For the text-containing cell, return its midpoint in [x, y] coordinate format. 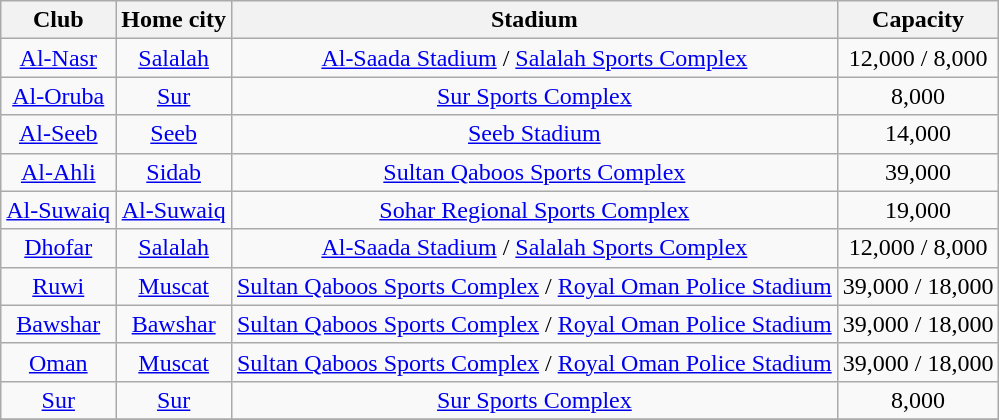
Sohar Regional Sports Complex [534, 210]
14,000 [918, 134]
39,000 [918, 172]
Al-Oruba [58, 96]
Club [58, 20]
Al-Ahli [58, 172]
Seeb [174, 134]
Oman [58, 362]
Dhofar [58, 248]
Al-Nasr [58, 58]
19,000 [918, 210]
Al-Seeb [58, 134]
Home city [174, 20]
Seeb Stadium [534, 134]
Capacity [918, 20]
Stadium [534, 20]
Ruwi [58, 286]
Sultan Qaboos Sports Complex [534, 172]
Sidab [174, 172]
